For the text-containing cell, return its midpoint in (X, Y) coordinate format. 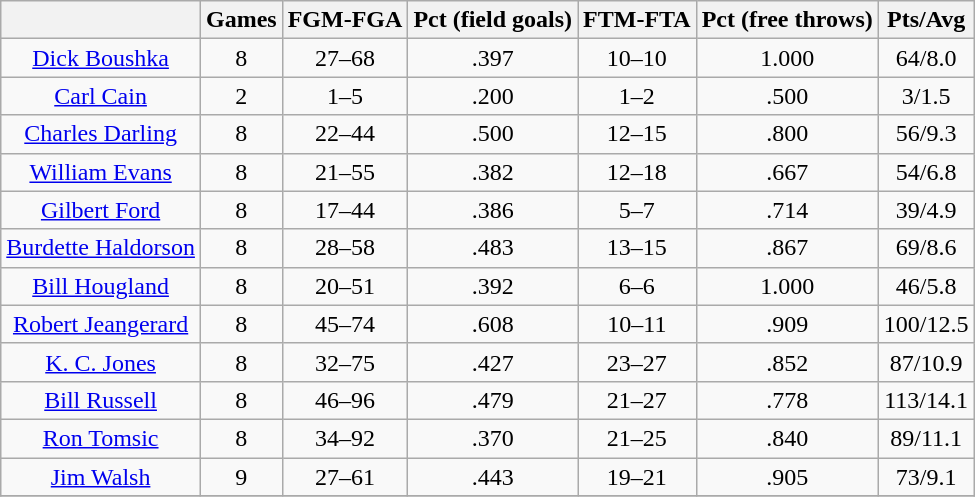
.443 (493, 477)
100/12.5 (926, 324)
Ron Tomsic (101, 438)
34–92 (345, 438)
.386 (493, 210)
27–68 (345, 58)
45–74 (345, 324)
Bill Russell (101, 400)
.392 (493, 286)
54/6.8 (926, 172)
89/11.1 (926, 438)
1–5 (345, 96)
.905 (787, 477)
10–11 (638, 324)
27–61 (345, 477)
Gilbert Ford (101, 210)
Pct (free throws) (787, 20)
64/8.0 (926, 58)
10–10 (638, 58)
FGM-FGA (345, 20)
87/10.9 (926, 362)
Pts/Avg (926, 20)
.479 (493, 400)
69/8.6 (926, 248)
56/9.3 (926, 134)
28–58 (345, 248)
.909 (787, 324)
1–2 (638, 96)
Games (241, 20)
12–18 (638, 172)
Robert Jeangerard (101, 324)
Charles Darling (101, 134)
.483 (493, 248)
Dick Boushka (101, 58)
Jim Walsh (101, 477)
12–15 (638, 134)
39/4.9 (926, 210)
.370 (493, 438)
9 (241, 477)
Pct (field goals) (493, 20)
Bill Hougland (101, 286)
.667 (787, 172)
23–27 (638, 362)
FTM-FTA (638, 20)
.840 (787, 438)
.382 (493, 172)
32–75 (345, 362)
17–44 (345, 210)
5–7 (638, 210)
3/1.5 (926, 96)
13–15 (638, 248)
K. C. Jones (101, 362)
Carl Cain (101, 96)
.714 (787, 210)
.200 (493, 96)
.778 (787, 400)
Burdette Haldorson (101, 248)
20–51 (345, 286)
73/9.1 (926, 477)
.397 (493, 58)
46–96 (345, 400)
6–6 (638, 286)
46/5.8 (926, 286)
.867 (787, 248)
2 (241, 96)
.800 (787, 134)
21–25 (638, 438)
21–27 (638, 400)
William Evans (101, 172)
.427 (493, 362)
22–44 (345, 134)
.852 (787, 362)
21–55 (345, 172)
113/14.1 (926, 400)
.608 (493, 324)
19–21 (638, 477)
